Find where the given text appears and provide that cell's center as [X, Y] coordinate. 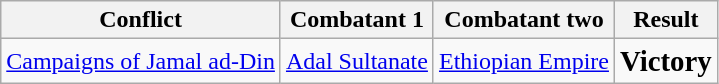
Ethiopian Empire [524, 61]
Conflict [141, 20]
Victory [666, 61]
Adal Sultanate [356, 61]
Combatant 1 [356, 20]
Combatant two [524, 20]
Campaigns of Jamal ad-Din [141, 61]
Result [666, 20]
